Detect which cell encompasses the target text, then output its [x, y] center coordinate. 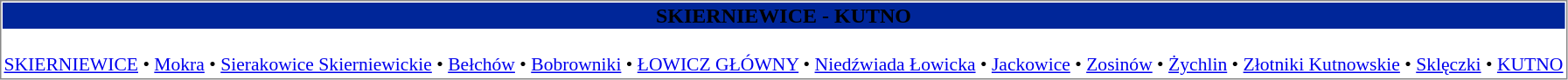
SKIERNIEWICE - KUTNO [784, 16]
